Detect which cell encompasses the target text, then output its [X, Y] center coordinate. 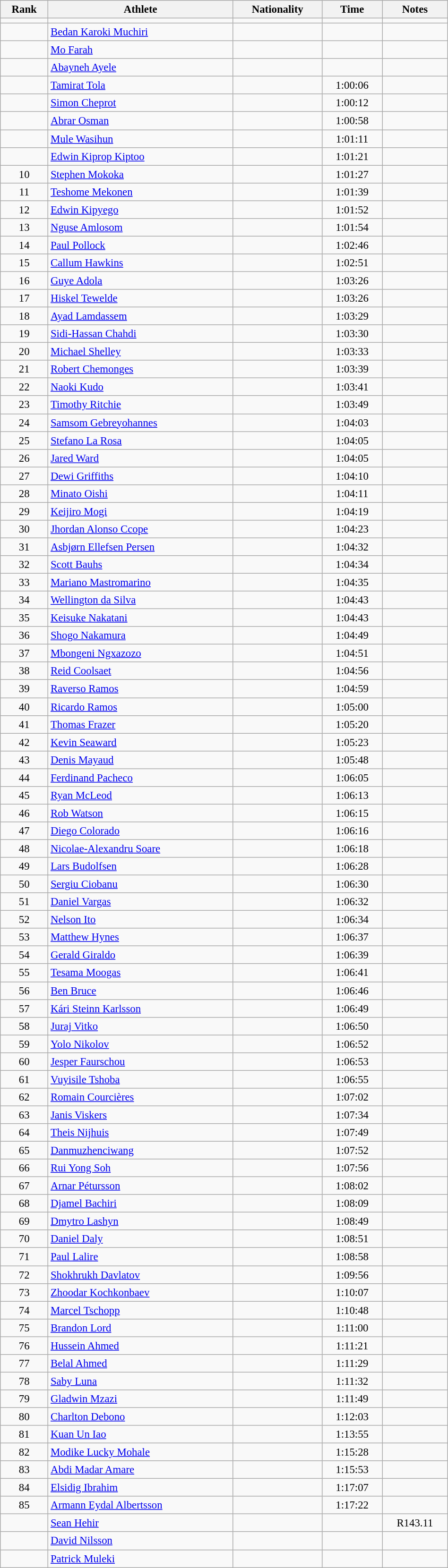
Patrick Muleki [141, 1559]
62 [25, 1097]
Hiskel Tewelde [141, 298]
1:04:03 [353, 423]
Marcel Tschopp [141, 1310]
Elsidig Ibrahim [141, 1488]
1:11:49 [353, 1399]
Sergiu Ciobanu [141, 884]
Kári Steinn Karlsson [141, 1009]
1:06:50 [353, 1026]
1:06:39 [353, 955]
66 [25, 1168]
Yolo Nikolov [141, 1044]
65 [25, 1151]
Shogo Nakamura [141, 636]
Paul Lalire [141, 1257]
48 [25, 848]
64 [25, 1133]
1:06:32 [353, 902]
Ferdinand Pacheco [141, 778]
1:07:49 [353, 1133]
1:00:06 [353, 85]
Rui Yong Soh [141, 1168]
Time [353, 9]
Belal Ahmed [141, 1364]
81 [25, 1434]
1:09:56 [353, 1275]
1:11:21 [353, 1346]
78 [25, 1381]
1:11:00 [353, 1328]
1:02:51 [353, 263]
Raverso Ramos [141, 689]
Jhordan Alonso Ccope [141, 529]
1:03:41 [353, 387]
1:17:22 [353, 1505]
1:06:41 [353, 973]
1:06:18 [353, 848]
Daniel Daly [141, 1239]
1:03:29 [353, 316]
26 [25, 458]
38 [25, 671]
Romain Courcières [141, 1097]
Saby Luna [141, 1381]
Arnar Pétursson [141, 1186]
1:04:23 [353, 529]
Brandon Lord [141, 1328]
51 [25, 902]
1:08:58 [353, 1257]
84 [25, 1488]
1:08:09 [353, 1204]
69 [25, 1221]
Nelson Ito [141, 920]
54 [25, 955]
27 [25, 476]
Zhoodar Kochkonbaev [141, 1292]
1:06:15 [353, 813]
17 [25, 298]
14 [25, 245]
1:05:00 [353, 707]
1:04:59 [353, 689]
1:04:56 [353, 671]
36 [25, 636]
44 [25, 778]
61 [25, 1079]
Paul Pollock [141, 245]
20 [25, 352]
1:06:49 [353, 1009]
Edwin Kiprop Kiptoo [141, 156]
49 [25, 866]
Stephen Mokoka [141, 174]
33 [25, 583]
1:08:51 [353, 1239]
1:00:12 [353, 103]
32 [25, 565]
Danmuzhenciwang [141, 1151]
45 [25, 796]
53 [25, 937]
1:03:49 [353, 405]
1:06:16 [353, 831]
1:00:58 [353, 121]
1:04:32 [353, 547]
1:15:53 [353, 1470]
1:10:07 [353, 1292]
1:06:52 [353, 1044]
1:03:39 [353, 369]
Abrar Osman [141, 121]
Ryan McLeod [141, 796]
16 [25, 280]
1:04:51 [353, 653]
1:17:07 [353, 1488]
Abayneh Ayele [141, 68]
1:06:28 [353, 866]
41 [25, 724]
Stefano La Rosa [141, 441]
85 [25, 1505]
Mo Farah [141, 50]
1:01:27 [353, 174]
Sean Hehir [141, 1523]
Modike Lucky Mohale [141, 1452]
11 [25, 192]
25 [25, 441]
57 [25, 1009]
1:02:46 [353, 245]
31 [25, 547]
37 [25, 653]
1:11:32 [353, 1381]
1:07:56 [353, 1168]
19 [25, 334]
Lars Budolfsen [141, 866]
Tamirat Tola [141, 85]
1:07:02 [353, 1097]
1:03:33 [353, 352]
1:13:55 [353, 1434]
Janis Viskers [141, 1115]
1:08:49 [353, 1221]
71 [25, 1257]
76 [25, 1346]
Nguse Amlosom [141, 228]
58 [25, 1026]
50 [25, 884]
1:06:30 [353, 884]
Charlton Debono [141, 1416]
Reid Coolsaet [141, 671]
Hussein Ahmed [141, 1346]
55 [25, 973]
1:08:02 [353, 1186]
Samsom Gebreyohannes [141, 423]
1:06:34 [353, 920]
Edwin Kipyego [141, 210]
Vuyisile Tshoba [141, 1079]
Thomas Frazer [141, 724]
80 [25, 1416]
23 [25, 405]
1:06:05 [353, 778]
47 [25, 831]
46 [25, 813]
Keisuke Nakatani [141, 618]
Wellington da Silva [141, 600]
1:04:10 [353, 476]
70 [25, 1239]
18 [25, 316]
28 [25, 494]
1:01:39 [353, 192]
Asbjørn Ellefsen Persen [141, 547]
24 [25, 423]
1:10:48 [353, 1310]
1:12:03 [353, 1416]
39 [25, 689]
R143.11 [415, 1523]
59 [25, 1044]
Robert Chemonges [141, 369]
1:04:35 [353, 583]
Kevin Seaward [141, 742]
60 [25, 1062]
Jesper Faurschou [141, 1062]
Simon Cheprot [141, 103]
David Nilsson [141, 1541]
75 [25, 1328]
1:05:20 [353, 724]
13 [25, 228]
Theis Nijhuis [141, 1133]
1:05:48 [353, 760]
30 [25, 529]
Jared Ward [141, 458]
Minato Oishi [141, 494]
Bedan Karoki Muchiri [141, 32]
1:04:49 [353, 636]
1:06:53 [353, 1062]
Dmytro Lashyn [141, 1221]
Armann Eydal Albertsson [141, 1505]
74 [25, 1310]
Mariano Mastromarino [141, 583]
1:06:13 [353, 796]
Rank [25, 9]
1:04:19 [353, 511]
1:07:52 [353, 1151]
63 [25, 1115]
Nationality [278, 9]
Djamel Bachiri [141, 1204]
1:04:34 [353, 565]
Abdi Madar Amare [141, 1470]
Nicolae-Alexandru Soare [141, 848]
Gerald Giraldo [141, 955]
79 [25, 1399]
Naoki Kudo [141, 387]
67 [25, 1186]
Shokhrukh Davlatov [141, 1275]
Mbongeni Ngxazozo [141, 653]
1:11:29 [353, 1364]
Ben Bruce [141, 991]
Callum Hawkins [141, 263]
Gladwin Mzazi [141, 1399]
Timothy Ritchie [141, 405]
35 [25, 618]
Athlete [141, 9]
Ricardo Ramos [141, 707]
73 [25, 1292]
82 [25, 1452]
Rob Watson [141, 813]
1:05:23 [353, 742]
40 [25, 707]
Keijiro Mogi [141, 511]
68 [25, 1204]
Tesama Moogas [141, 973]
1:04:11 [353, 494]
Daniel Vargas [141, 902]
Juraj Vitko [141, 1026]
1:01:11 [353, 139]
21 [25, 369]
Denis Mayaud [141, 760]
Michael Shelley [141, 352]
Teshome Mekonen [141, 192]
43 [25, 760]
83 [25, 1470]
15 [25, 263]
Scott Bauhs [141, 565]
34 [25, 600]
1:07:34 [353, 1115]
1:15:28 [353, 1452]
22 [25, 387]
Ayad Lamdassem [141, 316]
1:06:46 [353, 991]
Dewi Griffiths [141, 476]
Mule Wasihun [141, 139]
42 [25, 742]
1:01:54 [353, 228]
56 [25, 991]
Kuan Un Iao [141, 1434]
1:03:30 [353, 334]
1:06:55 [353, 1079]
Matthew Hynes [141, 937]
12 [25, 210]
72 [25, 1275]
1:01:52 [353, 210]
Notes [415, 9]
Sidi-Hassan Chahdi [141, 334]
10 [25, 174]
1:01:21 [353, 156]
77 [25, 1364]
29 [25, 511]
Diego Colorado [141, 831]
52 [25, 920]
1:06:37 [353, 937]
Guye Adola [141, 280]
